Output the (x, y) coordinate of the center of the cell containing the given text.  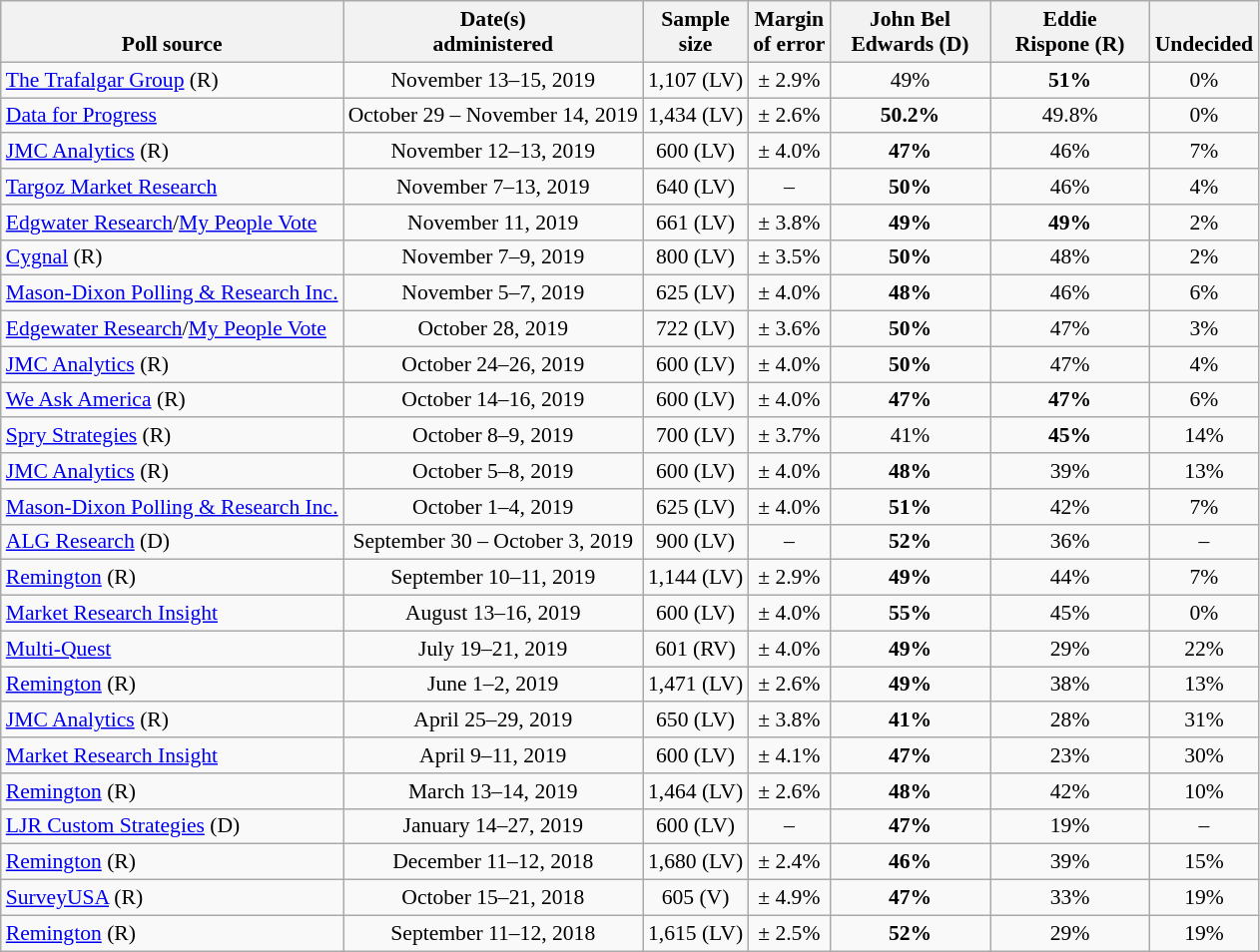
October 28, 2019 (493, 329)
605 (V) (695, 898)
October 29 – November 14, 2019 (493, 116)
14% (1204, 436)
Edgwater Research/My People Vote (172, 223)
July 19–21, 2019 (493, 649)
November 13–15, 2019 (493, 80)
November 5–7, 2019 (493, 293)
SurveyUSA (R) (172, 898)
Samplesize (695, 32)
April 25–29, 2019 (493, 720)
October 14–16, 2019 (493, 400)
EddieRispone (R) (1070, 32)
22% (1204, 649)
September 11–12, 2018 (493, 933)
November 12–13, 2019 (493, 152)
November 11, 2019 (493, 223)
33% (1070, 898)
± 3.6% (789, 329)
38% (1070, 685)
55% (910, 614)
± 4.9% (789, 898)
ALG Research (D) (172, 542)
October 8–9, 2019 (493, 436)
Marginof error (789, 32)
23% (1070, 755)
August 13–16, 2019 (493, 614)
44% (1070, 578)
15% (1204, 862)
50.2% (910, 116)
30% (1204, 755)
October 24–26, 2019 (493, 364)
800 (LV) (695, 257)
650 (LV) (695, 720)
November 7–9, 2019 (493, 257)
December 11–12, 2018 (493, 862)
1,680 (LV) (695, 862)
28% (1070, 720)
October 5–8, 2019 (493, 471)
1,434 (LV) (695, 116)
LJR Custom Strategies (D) (172, 826)
1,144 (LV) (695, 578)
We Ask America (R) (172, 400)
36% (1070, 542)
Undecided (1204, 32)
Edgewater Research/My People Vote (172, 329)
± 2.4% (789, 862)
± 2.5% (789, 933)
661 (LV) (695, 223)
1,615 (LV) (695, 933)
Multi-Quest (172, 649)
31% (1204, 720)
Data for Progress (172, 116)
640 (LV) (695, 187)
April 9–11, 2019 (493, 755)
October 1–4, 2019 (493, 507)
1,464 (LV) (695, 791)
3% (1204, 329)
601 (RV) (695, 649)
10% (1204, 791)
John BelEdwards (D) (910, 32)
722 (LV) (695, 329)
± 3.7% (789, 436)
Poll source (172, 32)
Cygnal (R) (172, 257)
700 (LV) (695, 436)
± 3.5% (789, 257)
The Trafalgar Group (R) (172, 80)
1,107 (LV) (695, 80)
March 13–14, 2019 (493, 791)
September 30 – October 3, 2019 (493, 542)
Spry Strategies (R) (172, 436)
900 (LV) (695, 542)
49.8% (1070, 116)
June 1–2, 2019 (493, 685)
Date(s)administered (493, 32)
January 14–27, 2019 (493, 826)
1,471 (LV) (695, 685)
Targoz Market Research (172, 187)
September 10–11, 2019 (493, 578)
October 15–21, 2018 (493, 898)
± 4.1% (789, 755)
November 7–13, 2019 (493, 187)
